For the text-containing cell, return its midpoint in (X, Y) coordinate format. 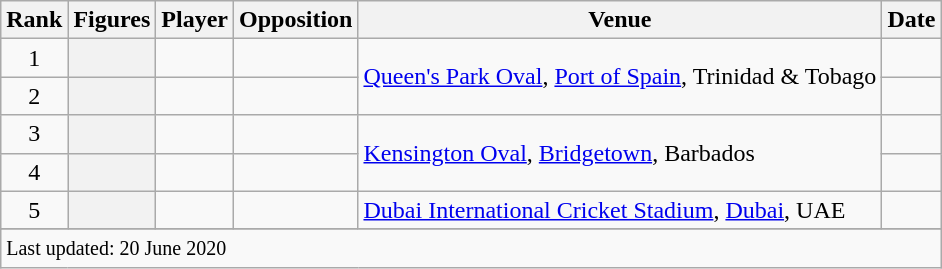
3 (34, 134)
Rank (34, 20)
Figures (112, 20)
Kensington Oval, Bridgetown, Barbados (620, 153)
Opposition (296, 20)
2 (34, 96)
1 (34, 58)
Last updated: 20 June 2020 (471, 248)
Dubai International Cricket Stadium, Dubai, UAE (620, 210)
4 (34, 172)
Date (912, 20)
5 (34, 210)
Venue (620, 20)
Queen's Park Oval, Port of Spain, Trinidad & Tobago (620, 77)
Player (195, 20)
